Detect which cell encompasses the target text, then output its [x, y] center coordinate. 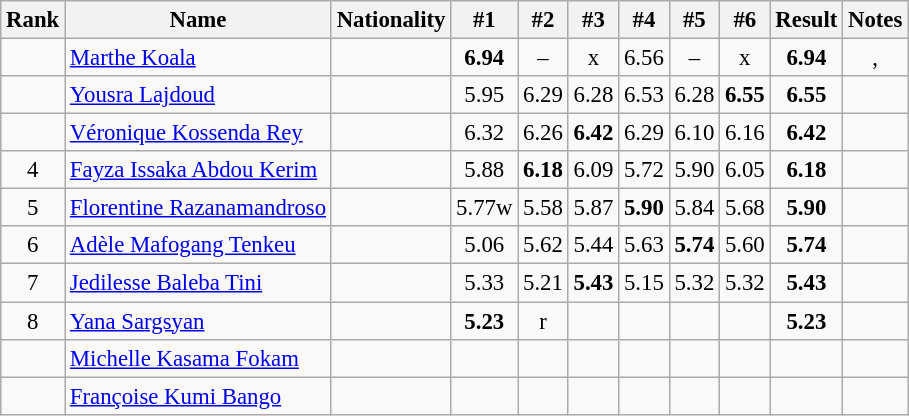
#2 [543, 20]
r [543, 321]
6.32 [484, 133]
6.05 [745, 170]
5.44 [593, 245]
5.63 [644, 245]
Name [198, 20]
5.21 [543, 283]
5 [33, 208]
5.33 [484, 283]
6.56 [644, 58]
Yousra Lajdoud [198, 95]
6.10 [694, 133]
Michelle Kasama Fokam [198, 358]
8 [33, 321]
Adèle Mafogang Tenkeu [198, 245]
5.68 [745, 208]
Yana Sargsyan [198, 321]
Françoise Kumi Bango [198, 396]
5.87 [593, 208]
6.53 [644, 95]
7 [33, 283]
Nationality [390, 20]
5.84 [694, 208]
, [876, 58]
5.95 [484, 95]
Notes [876, 20]
Marthe Koala [198, 58]
5.62 [543, 245]
5.06 [484, 245]
5.15 [644, 283]
Véronique Kossenda Rey [198, 133]
#3 [593, 20]
5.72 [644, 170]
#4 [644, 20]
Result [806, 20]
5.60 [745, 245]
4 [33, 170]
5.88 [484, 170]
6 [33, 245]
6.09 [593, 170]
#6 [745, 20]
Rank [33, 20]
Florentine Razanamandroso [198, 208]
6.26 [543, 133]
#1 [484, 20]
Fayza Issaka Abdou Kerim [198, 170]
5.58 [543, 208]
Jedilesse Baleba Tini [198, 283]
#5 [694, 20]
5.77w [484, 208]
6.16 [745, 133]
